From the cell containing the given text, extract its center point as [X, Y] coordinate. 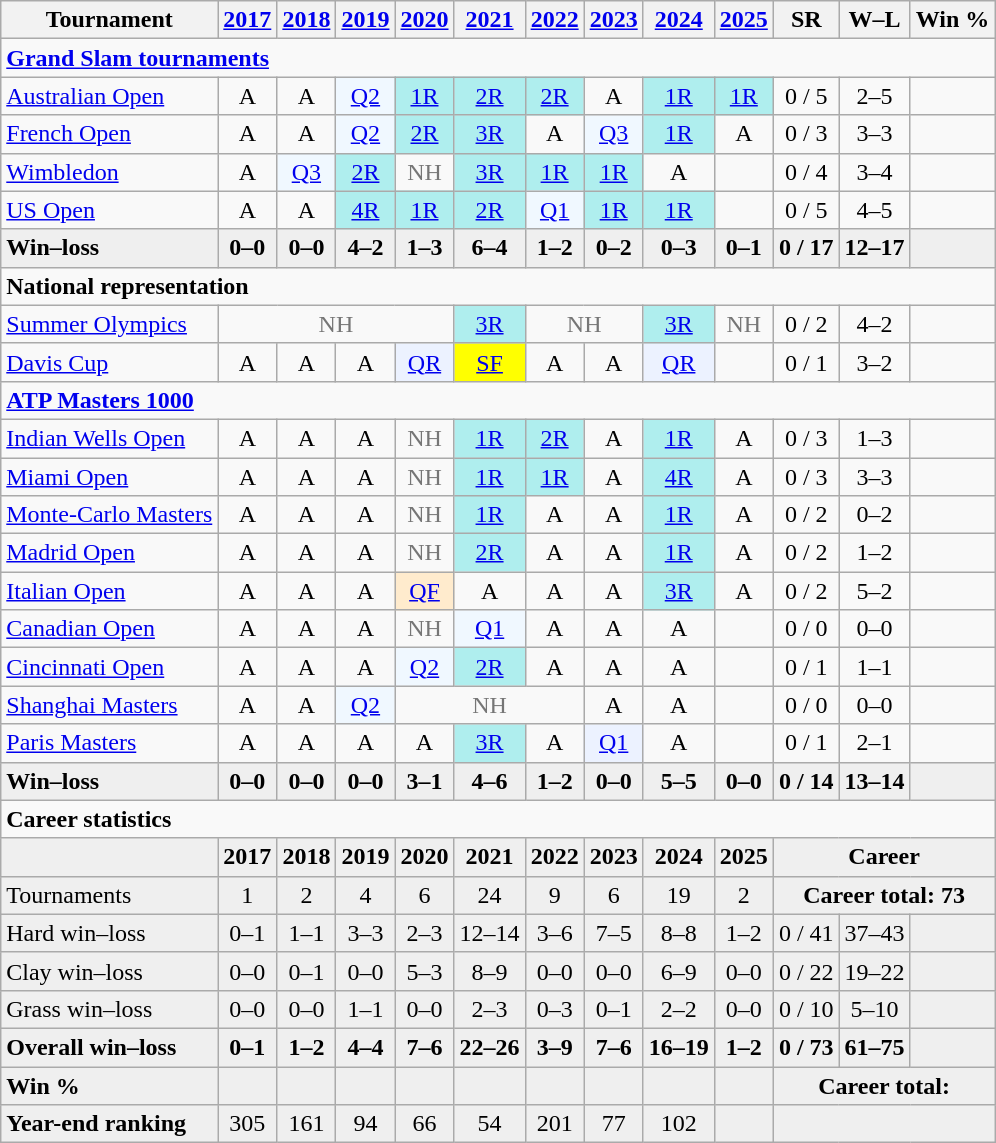
5–2 [874, 591]
0 / 22 [806, 971]
6–4 [490, 248]
Career [884, 857]
Madrid Open [110, 553]
37–43 [874, 933]
4–6 [490, 781]
Tournament [110, 20]
8–8 [678, 933]
National representation [498, 286]
1 [248, 895]
0 / 73 [806, 1047]
QF [424, 591]
Indian Wells Open [110, 438]
4–5 [874, 210]
3–4 [874, 172]
Grand Slam tournaments [498, 58]
2–5 [874, 96]
Davis Cup [110, 362]
13–14 [874, 781]
161 [306, 1124]
0 / 14 [806, 781]
19 [678, 895]
4–4 [366, 1047]
2–2 [678, 1009]
Shanghai Masters [110, 705]
Summer Olympics [110, 324]
Miami Open [110, 477]
3–2 [874, 362]
0 / 4 [806, 172]
3–1 [424, 781]
5–10 [874, 1009]
Hard win–loss [110, 933]
2–1 [874, 743]
8–9 [490, 971]
0 / 17 [806, 248]
0 / 10 [806, 1009]
19–22 [874, 971]
SF [490, 362]
US Open [110, 210]
Monte-Carlo Masters [110, 515]
Year-end ranking [110, 1124]
102 [678, 1124]
Australian Open [110, 96]
ATP Masters 1000 [498, 400]
Italian Open [110, 591]
4 [366, 895]
201 [554, 1124]
Career total: 73 [884, 895]
Overall win–loss [110, 1047]
0 / 41 [806, 933]
9 [554, 895]
7–5 [614, 933]
94 [366, 1124]
Cincinnati Open [110, 667]
16–19 [678, 1047]
6–9 [678, 971]
12–14 [490, 933]
3–9 [554, 1047]
61–75 [874, 1047]
Clay win–loss [110, 971]
French Open [110, 134]
24 [490, 895]
Career statistics [498, 819]
Paris Masters [110, 743]
W–L [874, 20]
12–17 [874, 248]
66 [424, 1124]
Career total: [884, 1085]
5–3 [424, 971]
54 [490, 1124]
Tournaments [110, 895]
Wimbledon [110, 172]
305 [248, 1124]
SR [806, 20]
77 [614, 1124]
5–5 [678, 781]
Canadian Open [110, 629]
Grass win–loss [110, 1009]
3–6 [554, 933]
22–26 [490, 1047]
